For the text-containing cell, return its midpoint in [X, Y] coordinate format. 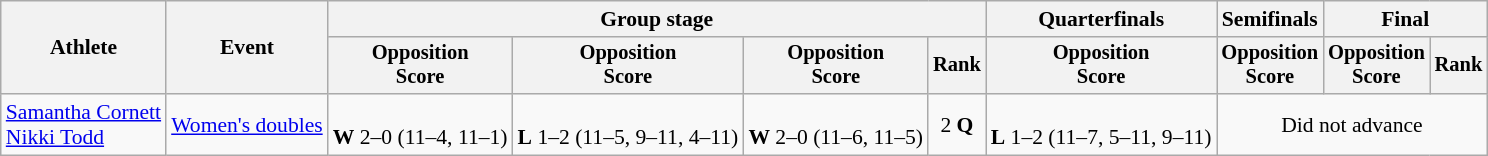
Event [247, 48]
Athlete [84, 48]
Semifinals [1270, 19]
Group stage [657, 19]
2 Q [957, 124]
Final [1405, 19]
Quarterfinals [1102, 19]
L 1–2 (11–7, 5–11, 9–11) [1102, 124]
L 1–2 (11–5, 9–11, 4–11) [628, 124]
Samantha CornettNikki Todd [84, 124]
W 2–0 (11–4, 11–1) [420, 124]
W 2–0 (11–6, 11–5) [836, 124]
Women's doubles [247, 124]
Did not advance [1352, 124]
